Return the [X, Y] coordinate for the center point of the cell that contains the specified text.  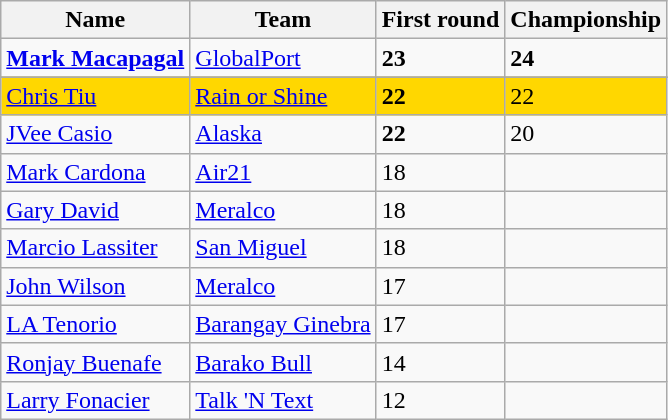
24 [586, 58]
Mark Macapagal [96, 58]
Alaska [283, 134]
23 [440, 58]
12 [440, 400]
Chris Tiu [96, 96]
Air21 [283, 172]
Larry Fonacier [96, 400]
Talk 'N Text [283, 400]
Gary David [96, 210]
LA Tenorio [96, 324]
San Miguel [283, 248]
20 [586, 134]
JVee Casio [96, 134]
GlobalPort [283, 58]
Championship [586, 20]
14 [440, 362]
First round [440, 20]
Barako Bull [283, 362]
Ronjay Buenafe [96, 362]
Marcio Lassiter [96, 248]
Team [283, 20]
Name [96, 20]
Barangay Ginebra [283, 324]
Rain or Shine [283, 96]
Mark Cardona [96, 172]
John Wilson [96, 286]
